Output the [X, Y] coordinate of the center of the cell containing the given text.  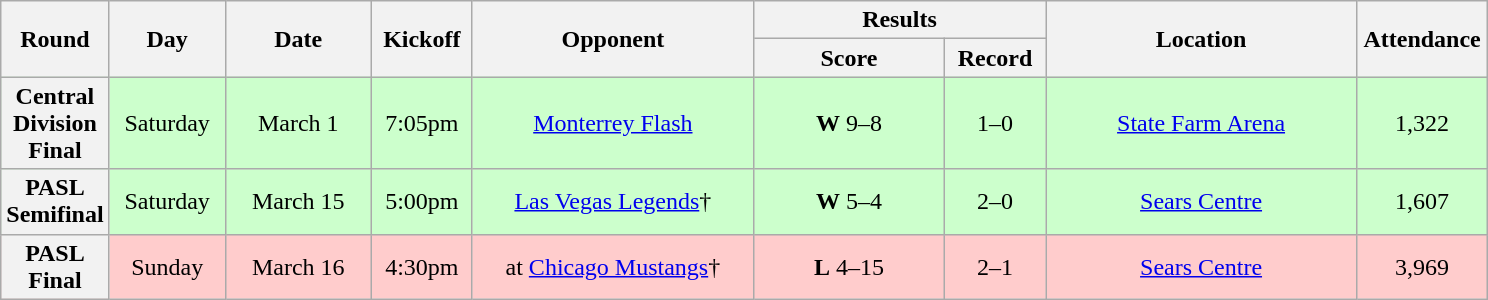
1,607 [1422, 202]
Results [899, 20]
Record [994, 58]
Location [1202, 39]
Score [848, 58]
7:05pm [422, 123]
State Farm Arena [1202, 123]
Attendance [1422, 39]
1,322 [1422, 123]
Opponent [612, 39]
4:30pm [422, 266]
March 15 [298, 202]
Central Division Final [55, 123]
Las Vegas Legends† [612, 202]
2–0 [994, 202]
Sunday [167, 266]
W 5–4 [848, 202]
5:00pm [422, 202]
Monterrey Flash [612, 123]
Kickoff [422, 39]
March 16 [298, 266]
March 1 [298, 123]
W 9–8 [848, 123]
1–0 [994, 123]
PASL Semifinal [55, 202]
3,969 [1422, 266]
at Chicago Mustangs† [612, 266]
Day [167, 39]
L 4–15 [848, 266]
2–1 [994, 266]
Date [298, 39]
PASL Final [55, 266]
Round [55, 39]
